Search for the cell housing the specified text and yield its [x, y] center coordinate. 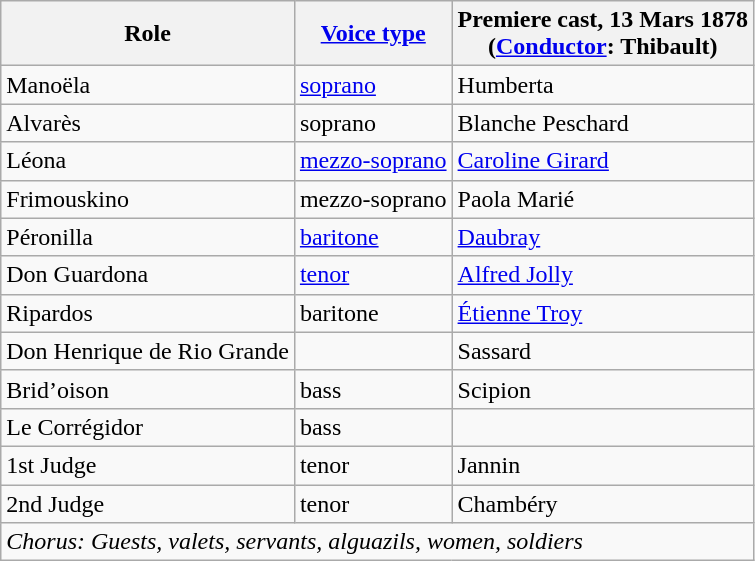
Voice type [373, 34]
Don Henrique de Rio Grande [148, 351]
Premiere cast, 13 Mars 1878(Conductor: Thibault) [602, 34]
Scipion [602, 389]
Alfred Jolly [602, 275]
Le Corrégidor [148, 427]
Étienne Troy [602, 313]
Sassard [602, 351]
Chorus: Guests, valets, servants, alguazils, women, soldiers [378, 542]
Role [148, 34]
Ripardos [148, 313]
Alvarès [148, 123]
Jannin [602, 465]
2nd Judge [148, 503]
1st Judge [148, 465]
Brid’oison [148, 389]
Blanche Peschard [602, 123]
Don Guardona [148, 275]
Frimouskino [148, 199]
Manoëla [148, 85]
Caroline Girard [602, 161]
Paola Marié [602, 199]
Léona [148, 161]
Humberta [602, 85]
Chambéry [602, 503]
Péronilla [148, 237]
Daubray [602, 237]
